Detect which cell encompasses the target text, then output its [X, Y] center coordinate. 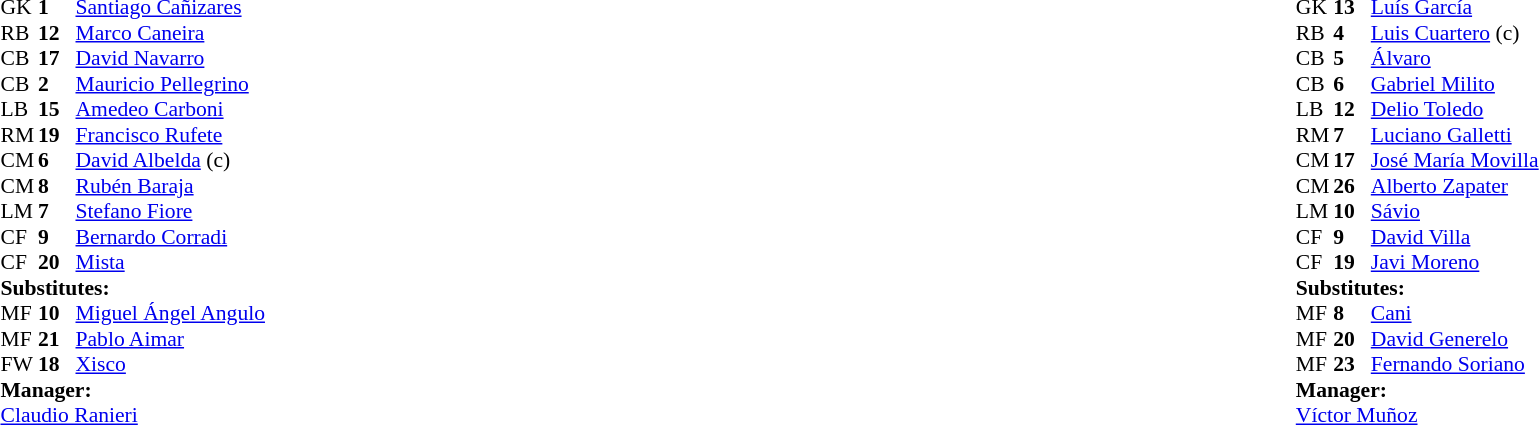
Javi Moreno [1455, 263]
Marco Caneira [170, 33]
21 [57, 339]
José María Movilla [1455, 161]
Bernardo Corradi [170, 237]
Luciano Galletti [1455, 135]
Álvaro [1455, 59]
Xisco [170, 365]
Stefano Fiore [170, 211]
FW [19, 365]
Luis Cuartero (c) [1455, 33]
Mauricio Pellegrino [170, 84]
Francisco Rufete [170, 135]
5 [1352, 59]
Amedeo Carboni [170, 109]
David Villa [1455, 237]
Delio Toledo [1455, 109]
Cani [1455, 313]
David Generelo [1455, 339]
Gabriel Milito [1455, 84]
David Navarro [170, 59]
4 [1352, 33]
Fernando Soriano [1455, 365]
26 [1352, 186]
18 [57, 365]
2 [57, 84]
Alberto Zapater [1455, 186]
Pablo Aimar [170, 339]
15 [57, 109]
Mista [170, 263]
23 [1352, 365]
Sávio [1455, 211]
Miguel Ángel Angulo [170, 313]
Rubén Baraja [170, 186]
David Albelda (c) [170, 161]
